For the text-containing cell, return its midpoint in [X, Y] coordinate format. 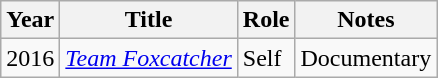
Self [266, 58]
Year [30, 20]
2016 [30, 58]
Notes [366, 20]
Team Foxcatcher [148, 58]
Documentary [366, 58]
Role [266, 20]
Title [148, 20]
